Extract the [X, Y] coordinate from the center of the cell holding the provided text.  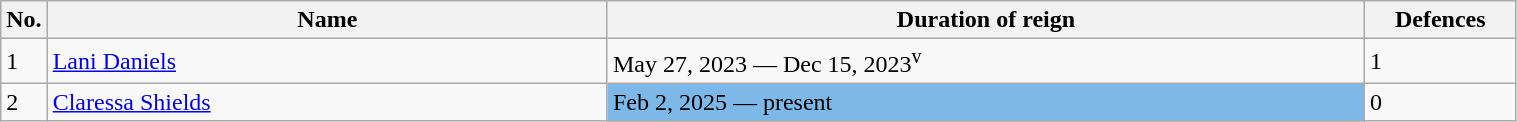
Lani Daniels [327, 62]
0 [1441, 102]
Defences [1441, 20]
May 27, 2023 — Dec 15, 2023v [986, 62]
Feb 2, 2025 — present [986, 102]
No. [24, 20]
Name [327, 20]
Duration of reign [986, 20]
Claressa Shields [327, 102]
2 [24, 102]
